Return the [x, y] coordinate for the center point of the cell that contains the specified text.  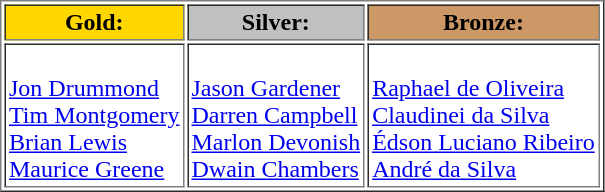
Silver: [276, 22]
Raphael de OliveiraClaudinei da SilvaÉdson Luciano RibeiroAndré da Silva [484, 116]
Gold: [94, 22]
Bronze: [484, 22]
Jon DrummondTim MontgomeryBrian LewisMaurice Greene [94, 116]
Jason GardenerDarren CampbellMarlon DevonishDwain Chambers [276, 116]
